Find where the given text appears and provide that cell's center as [x, y] coordinate. 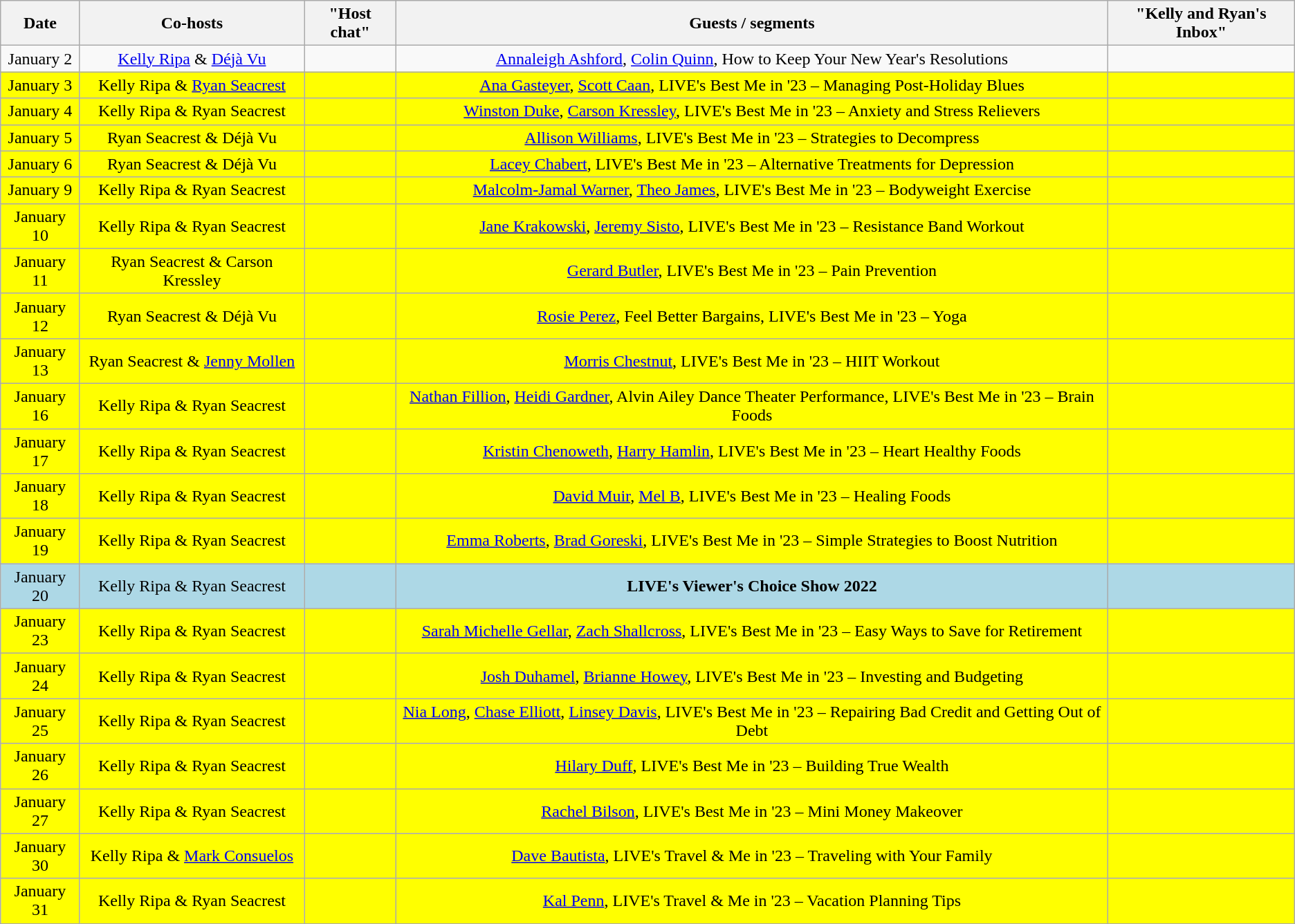
Emma Roberts, Brad Goreski, LIVE's Best Me in '23 – Simple Strategies to Boost Nutrition [753, 541]
Rosie Perez, Feel Better Bargains, LIVE's Best Me in '23 – Yoga [753, 315]
January 6 [40, 164]
January 13 [40, 361]
Nia Long, Chase Elliott, Linsey Davis, LIVE's Best Me in '23 – Repairing Bad Credit and Getting Out of Debt [753, 721]
January 26 [40, 766]
Nathan Fillion, Heidi Gardner, Alvin Ailey Dance Theater Performance, LIVE's Best Me in '23 – Brain Foods [753, 405]
Co-hosts [192, 24]
January 9 [40, 190]
January 20 [40, 586]
Jane Krakowski, Jeremy Sisto, LIVE's Best Me in '23 – Resistance Band Workout [753, 225]
January 2 [40, 59]
Morris Chestnut, LIVE's Best Me in '23 – HIIT Workout [753, 361]
Rachel Bilson, LIVE's Best Me in '23 – Mini Money Makeover [753, 811]
January 5 [40, 138]
Date [40, 24]
January 27 [40, 811]
January 30 [40, 856]
Kristin Chenoweth, Harry Hamlin, LIVE's Best Me in '23 – Heart Healthy Foods [753, 451]
Ryan Seacrest & Jenny Mollen [192, 361]
January 18 [40, 497]
Malcolm-Jamal Warner, Theo James, LIVE's Best Me in '23 – Bodyweight Exercise [753, 190]
Guests / segments [753, 24]
Winston Duke, Carson Kressley, LIVE's Best Me in '23 – Anxiety and Stress Relievers [753, 111]
January 19 [40, 541]
Sarah Michelle Gellar, Zach Shallcross, LIVE's Best Me in '23 – Easy Ways to Save for Retirement [753, 631]
January 11 [40, 271]
Gerard Butler, LIVE's Best Me in '23 – Pain Prevention [753, 271]
January 31 [40, 900]
Hilary Duff, LIVE's Best Me in '23 – Building True Wealth [753, 766]
"Host chat" [350, 24]
January 3 [40, 85]
January 23 [40, 631]
January 12 [40, 315]
Lacey Chabert, LIVE's Best Me in '23 – Alternative Treatments for Depression [753, 164]
"Kelly and Ryan's Inbox" [1201, 24]
Allison Williams, LIVE's Best Me in '23 – Strategies to Decompress [753, 138]
Ryan Seacrest & Carson Kressley [192, 271]
January 17 [40, 451]
January 4 [40, 111]
Kelly Ripa & Déjà Vu [192, 59]
David Muir, Mel B, LIVE's Best Me in '23 – Healing Foods [753, 497]
Annaleigh Ashford, Colin Quinn, How to Keep Your New Year's Resolutions [753, 59]
LIVE's Viewer's Choice Show 2022 [753, 586]
Kal Penn, LIVE's Travel & Me in '23 – Vacation Planning Tips [753, 900]
Josh Duhamel, Brianne Howey, LIVE's Best Me in '23 – Investing and Budgeting [753, 676]
Kelly Ripa & Mark Consuelos [192, 856]
Dave Bautista, LIVE's Travel & Me in '23 – Traveling with Your Family [753, 856]
January 16 [40, 405]
January 24 [40, 676]
January 10 [40, 225]
Ana Gasteyer, Scott Caan, LIVE's Best Me in '23 – Managing Post-Holiday Blues [753, 85]
January 25 [40, 721]
